From the cell containing the given text, extract its center point as [x, y] coordinate. 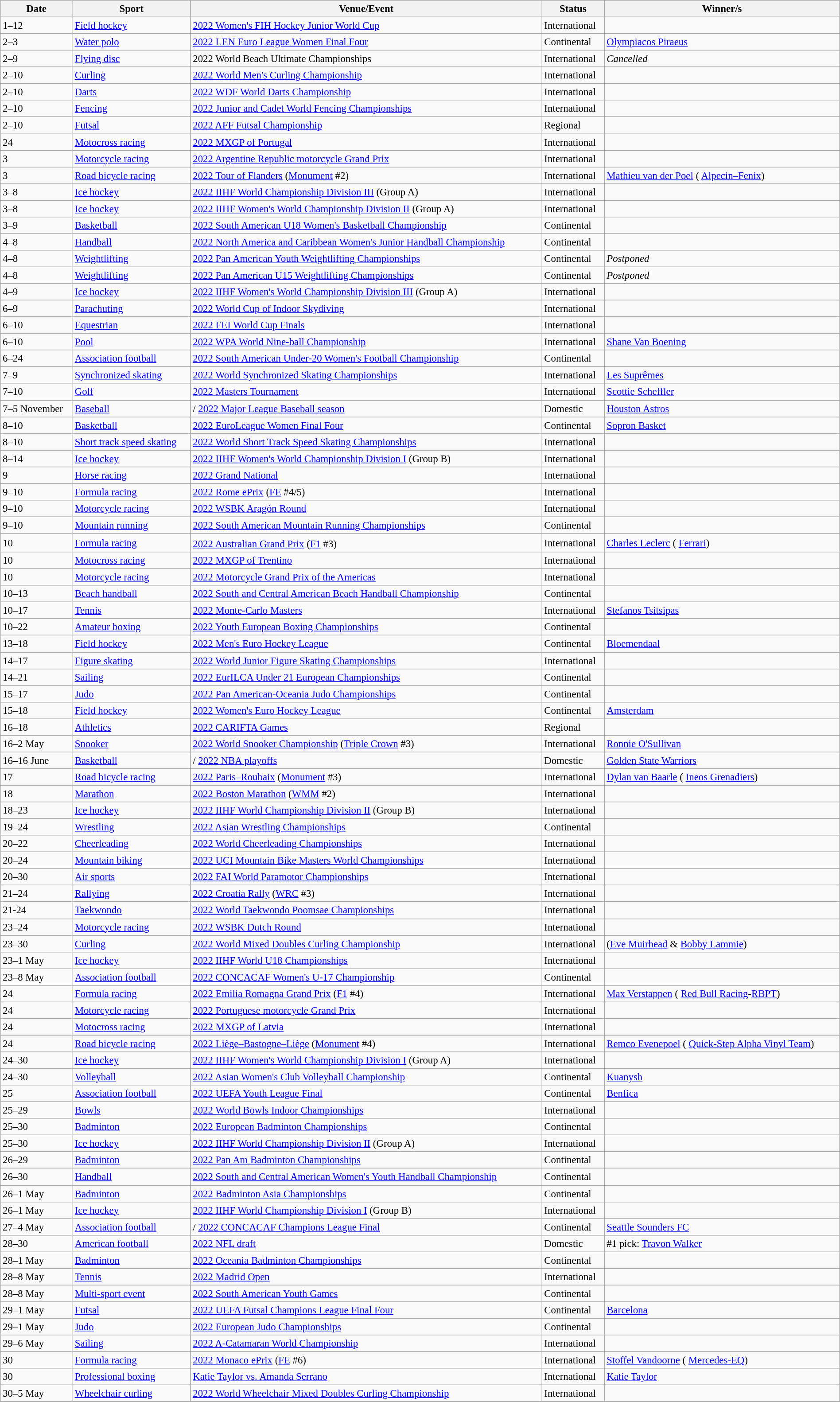
2022 Women's FIH Hockey Junior World Cup [366, 26]
Synchronized skating [131, 375]
2022 UEFA Youth League Final [366, 1094]
9 [36, 475]
2022 World Short Track Speed Skating Championships [366, 442]
2022 NFL draft [366, 1243]
2–9 [36, 59]
30–5 May [36, 1394]
Mountain running [131, 525]
2022 World Men's Curling Championship [366, 75]
Mountain biking [131, 861]
15–18 [36, 710]
2022 MXGP of Latvia [366, 1027]
2022 Pan American-Oceania Judo Championships [366, 694]
4–9 [36, 292]
(Eve Muirhead & Bobby Lammie) [722, 944]
2022 Tour of Flanders (Monument #2) [366, 175]
#1 pick: Travon Walker [722, 1243]
8–14 [36, 459]
Status [573, 9]
2022 World Wheelchair Mixed Doubles Curling Championship [366, 1394]
Air sports [131, 877]
Les Suprêmes [722, 375]
21–24 [36, 894]
16–2 May [36, 744]
Remco Evenepoel ( Quick-Step Alpha Vinyl Team) [722, 1044]
Katie Taylor [722, 1377]
2022 IIHF Women's World Championship Division I (Group A) [366, 1060]
2022 IIHF World Championship Division I (Group B) [366, 1210]
Sopron Basket [722, 425]
Pool [131, 342]
Winner/s [722, 9]
2022 IIHF World Championship Division II (Group A) [366, 1144]
Sport [131, 9]
20–30 [36, 877]
19–24 [36, 827]
2022 World Taekwondo Poomsae Championships [366, 911]
2022 North America and Caribbean Women's Junior Handball Championship [366, 242]
Dylan van Baarle ( Ineos Grenadiers) [722, 777]
Cancelled [722, 59]
Max Verstappen ( Red Bull Racing-RBPT) [722, 994]
Marathon [131, 794]
Kuanysh [722, 1077]
2022 Croatia Rally (WRC #3) [366, 894]
6–9 [36, 309]
Golden State Warriors [722, 760]
2022 Motorcycle Grand Prix of the Americas [366, 577]
Stoffel Vandoorne ( Mercedes-EQ) [722, 1360]
2022 IIHF Women's World Championship Division III (Group A) [366, 292]
18 [36, 794]
2022 WSBK Dutch Round [366, 927]
2022 UCI Mountain Bike Masters World Championships [366, 861]
2022 Liège–Bastogne–Liège (Monument #4) [366, 1044]
2022 IIHF Women's World Championship Division I (Group B) [366, 459]
Volleyball [131, 1077]
2022 South American U18 Women's Basketball Championship [366, 226]
10–17 [36, 611]
23–24 [36, 927]
2022 UEFA Futsal Champions League Final Four [366, 1310]
Scottie Scheffler [722, 392]
2022 FEI World Cup Finals [366, 325]
Multi-sport event [131, 1293]
2022 South and Central American Women's Youth Handball Championship [366, 1177]
2022 Men's Euro Hockey League [366, 644]
28–1 May [36, 1260]
2022 WDF World Darts Championship [366, 92]
2022 European Badminton Championships [366, 1127]
29–6 May [36, 1344]
2–3 [36, 42]
Darts [131, 92]
Katie Taylor vs. Amanda Serrano [366, 1377]
Shane Van Boening [722, 342]
Professional boxing [131, 1377]
2022 Pan American U15 Weightlifting Championships [366, 275]
25 [36, 1094]
Bloemendaal [722, 644]
20–22 [36, 844]
2022 EurILCA Under 21 European Championships [366, 677]
2022 Grand National [366, 475]
/ 2022 Major League Baseball season [366, 409]
16–16 June [36, 760]
Seattle Sounders FC [722, 1227]
26–30 [36, 1177]
Amsterdam [722, 710]
2022 Monaco ePrix (FE #6) [366, 1360]
2022 A-Catamaran World Championship [366, 1344]
2022 Boston Marathon (WMM #2) [366, 794]
2022 MXGP of Portugal [366, 142]
2022 Youth European Boxing Championships [366, 627]
2022 World Junior Figure Skating Championships [366, 661]
Houston Astros [722, 409]
Snooker [131, 744]
Golf [131, 392]
2022 Masters Tournament [366, 392]
2022 South and Central American Beach Handball Championship [366, 594]
23–1 May [36, 960]
25–29 [36, 1110]
23–8 May [36, 977]
2022 Pan Am Badminton Championships [366, 1161]
2022 WSBK Aragón Round [366, 509]
2022 Monte-Carlo Masters [366, 611]
2022 World Mixed Doubles Curling Championship [366, 944]
26–29 [36, 1161]
2022 World Beach Ultimate Championships [366, 59]
Amateur boxing [131, 627]
Wheelchair curling [131, 1394]
Rallying [131, 894]
16–18 [36, 727]
2022 Rome ePrix (FE #4/5) [366, 492]
2022 World Snooker Championship (Triple Crown #3) [366, 744]
Horse racing [131, 475]
2022 IIHF World U18 Championships [366, 960]
/ 2022 CONCACAF Champions League Final [366, 1227]
Beach handball [131, 594]
Bowls [131, 1110]
2022 South American Under-20 Women's Football Championship [366, 358]
Wrestling [131, 827]
2022 AFF Futsal Championship [366, 125]
2022 European Judo Championships [366, 1327]
2022 Australian Grand Prix (F1 #3) [366, 543]
Fencing [131, 109]
Flying disc [131, 59]
Venue/Event [366, 9]
American football [131, 1243]
2022 EuroLeague Women Final Four [366, 425]
2022 World Cup of Indoor Skydiving [366, 309]
2022 Pan American Youth Weightlifting Championships [366, 259]
2022 CONCACAF Women's U-17 Championship [366, 977]
7–5 November [36, 409]
2022 Women's Euro Hockey League [366, 710]
7–9 [36, 375]
2022 IIHF Women's World Championship Division II (Group A) [366, 209]
Mathieu van der Poel ( Alpecin–Fenix) [722, 175]
Ronnie O'Sullivan [722, 744]
6–24 [36, 358]
2022 Emilia Romagna Grand Prix (F1 #4) [366, 994]
Parachuting [131, 309]
23–30 [36, 944]
Taekwondo [131, 911]
17 [36, 777]
2022 Portuguese motorcycle Grand Prix [366, 1010]
2022 Asian Wrestling Championships [366, 827]
2022 Badminton Asia Championships [366, 1194]
13–18 [36, 644]
2022 IIHF World Championship Division III (Group A) [366, 192]
14–21 [36, 677]
Date [36, 9]
2022 World Bowls Indoor Championships [366, 1110]
1–12 [36, 26]
2022 Asian Women's Club Volleyball Championship [366, 1077]
Figure skating [131, 661]
2022 Junior and Cadet World Fencing Championships [366, 109]
15–17 [36, 694]
2022 FAI World Paramotor Championships [366, 877]
2022 CARIFTA Games [366, 727]
2022 MXGP of Trentino [366, 561]
7–10 [36, 392]
2022 LEN Euro League Women Final Four [366, 42]
20–24 [36, 861]
Charles Leclerc ( Ferrari) [722, 543]
Cheerleading [131, 844]
2022 Argentine Republic motorcycle Grand Prix [366, 159]
14–17 [36, 661]
/ 2022 NBA playoffs [366, 760]
Baseball [131, 409]
27–4 May [36, 1227]
2022 South American Youth Games [366, 1293]
2022 World Synchronized Skating Championships [366, 375]
Equestrian [131, 325]
Short track speed skating [131, 442]
Barcelona [722, 1310]
28–30 [36, 1243]
10–13 [36, 594]
Stefanos Tsitsipas [722, 611]
10–22 [36, 627]
Benfica [722, 1094]
21-24 [36, 911]
Olympiacos Piraeus [722, 42]
2022 WPA World Nine-ball Championship [366, 342]
2022 Oceania Badminton Championships [366, 1260]
2022 Paris–Roubaix (Monument #3) [366, 777]
18–23 [36, 810]
2022 South American Mountain Running Championships [366, 525]
2022 Madrid Open [366, 1277]
2022 IIHF World Championship Division II (Group B) [366, 810]
2022 World Cheerleading Championships [366, 844]
3–9 [36, 226]
Athletics [131, 727]
Water polo [131, 42]
